Find where the given text appears and provide that cell's center as (x, y) coordinate. 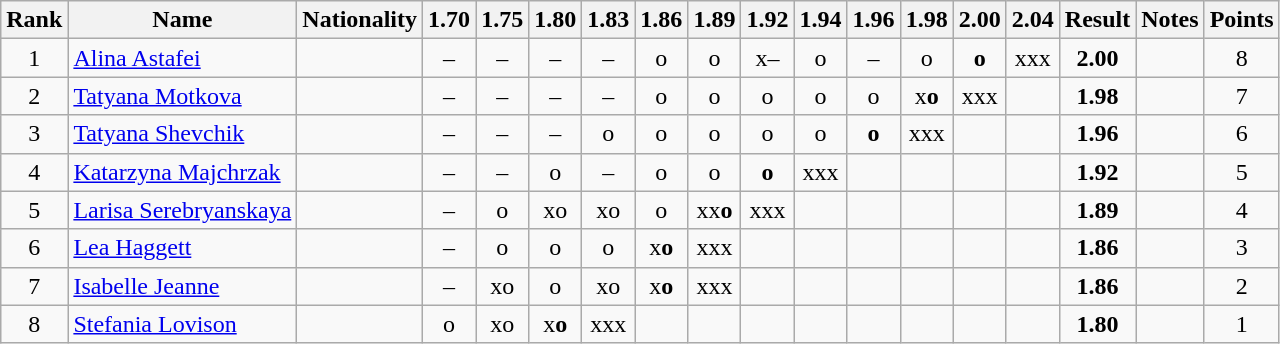
x– (768, 58)
Result (1097, 20)
Tatyana Motkova (182, 96)
Isabelle Jeanne (182, 286)
1.75 (502, 20)
Notes (1170, 20)
Larisa Serebryanskaya (182, 210)
xxo (714, 210)
1.94 (820, 20)
Points (1242, 20)
Name (182, 20)
Stefania Lovison (182, 324)
Lea Haggett (182, 248)
2.04 (1032, 20)
Katarzyna Majchrzak (182, 172)
1.83 (608, 20)
Tatyana Shevchik (182, 134)
Rank (34, 20)
Nationality (360, 20)
Alina Astafei (182, 58)
1.70 (450, 20)
